Pinpoint the cell where the given text exists, returning its (x, y) midpoint coordinate. 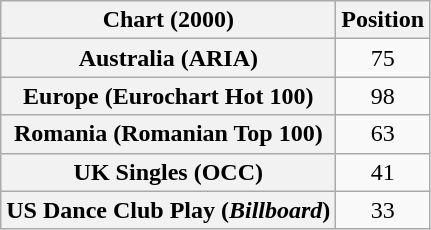
33 (383, 210)
63 (383, 134)
US Dance Club Play (Billboard) (168, 210)
41 (383, 172)
75 (383, 58)
Chart (2000) (168, 20)
Romania (Romanian Top 100) (168, 134)
Position (383, 20)
Australia (ARIA) (168, 58)
Europe (Eurochart Hot 100) (168, 96)
UK Singles (OCC) (168, 172)
98 (383, 96)
